For the text-containing cell, return its midpoint in [X, Y] coordinate format. 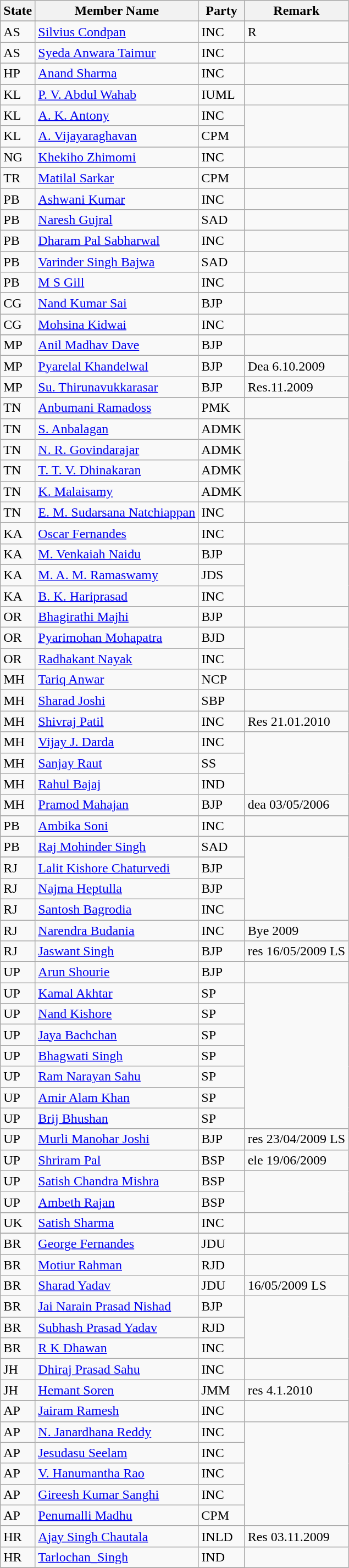
NCP [221, 680]
IUML [221, 94]
Pyarimohan Mohapatra [117, 638]
M. Venkaiah Naidu [117, 554]
Jaya Bachchan [117, 1035]
Oscar Fernandes [117, 533]
Satish Chandra Mishra [117, 1181]
S. Anbalagan [117, 429]
Gireesh Kumar Sanghi [117, 1494]
UK [18, 1223]
Sharad Joshi [117, 701]
Syeda Anwara Taimur [117, 53]
Brij Bhushan [117, 1118]
Ajay Singh Chautala [117, 1536]
Nand Kishore [117, 1014]
Kamal Akhtar [117, 993]
SS [221, 763]
Bhagirathi Majhi [117, 617]
Vijay J. Darda [117, 742]
Shivraj Patil [117, 721]
JMM [221, 1390]
Res.11.2009 [296, 387]
Res 03.11.2009 [296, 1536]
V. Hanumantha Rao [117, 1474]
ele 19/06/2009 [296, 1160]
Hemant Soren [117, 1390]
Naresh Gujral [117, 220]
E. M. Sudarsana Natchiappan [117, 512]
Bye 2009 [296, 931]
Matilal Sarkar [117, 178]
INLD [221, 1536]
Murli Manohar Joshi [117, 1139]
TR [18, 178]
Tarlochan_Singh [117, 1557]
Ambika Soni [117, 826]
Arun Shourie [117, 972]
Dhiraj Prasad Sahu [117, 1369]
A. Vijayaraghavan [117, 136]
Ambeth Rajan [117, 1202]
Nand Kumar Sai [117, 304]
R [296, 32]
Dea 6.10.2009 [296, 366]
16/05/2009 LS [296, 1286]
Sharad Yadav [117, 1286]
A. K. Antony [117, 115]
Su. Thirunavukkarasar [117, 387]
NG [18, 157]
res 16/05/2009 LS [296, 951]
HP [18, 74]
Narendra Budania [117, 931]
PMK [221, 408]
Najma Heptulla [117, 888]
Shriram Pal [117, 1160]
Party [221, 11]
Anand Sharma [117, 74]
Varinder Singh Bajwa [117, 262]
Bhagwati Singh [117, 1056]
R K Dhawan [117, 1348]
JDS [221, 575]
dea 03/05/2006 [296, 805]
BJD [221, 638]
Jesudasu Seelam [117, 1453]
res 4.1.2010 [296, 1390]
N. Janardhana Reddy [117, 1432]
N. R. Govindarajar [117, 450]
Subhash Prasad Yadav [117, 1328]
SBP [221, 701]
Ram Narayan Sahu [117, 1077]
George Fernandes [117, 1244]
State [18, 11]
Remark [296, 11]
Jai Narain Prasad Nishad [117, 1307]
Khekiho Zhimomi [117, 157]
res 23/04/2009 LS [296, 1139]
M. A. M. Ramaswamy [117, 575]
Santosh Bagrodia [117, 909]
Satish Sharma [117, 1223]
Dharam Pal Sabharwal [117, 240]
Amir Alam Khan [117, 1097]
Mohsina Kidwai [117, 324]
Pyarelal Khandelwal [117, 366]
K. Malaisamy [117, 491]
Res 21.01.2010 [296, 721]
Jairam Ramesh [117, 1411]
Radhakant Nayak [117, 659]
Sanjay Raut [117, 763]
M S Gill [117, 283]
Jaswant Singh [117, 951]
T. T. V. Dhinakaran [117, 471]
Anbumani Ramadoss [117, 408]
Penumalli Madhu [117, 1515]
Member Name [117, 11]
Ashwani Kumar [117, 199]
Anil Madhav Dave [117, 345]
Silvius Condpan [117, 32]
Rahul Bajaj [117, 784]
Tariq Anwar [117, 680]
Pramod Mahajan [117, 805]
P. V. Abdul Wahab [117, 94]
B. K. Hariprasad [117, 596]
Lalit Kishore Chaturvedi [117, 867]
Motiur Rahman [117, 1264]
Raj Mohinder Singh [117, 847]
